Provide the [X, Y] coordinate of the cell's center where the given text is located.  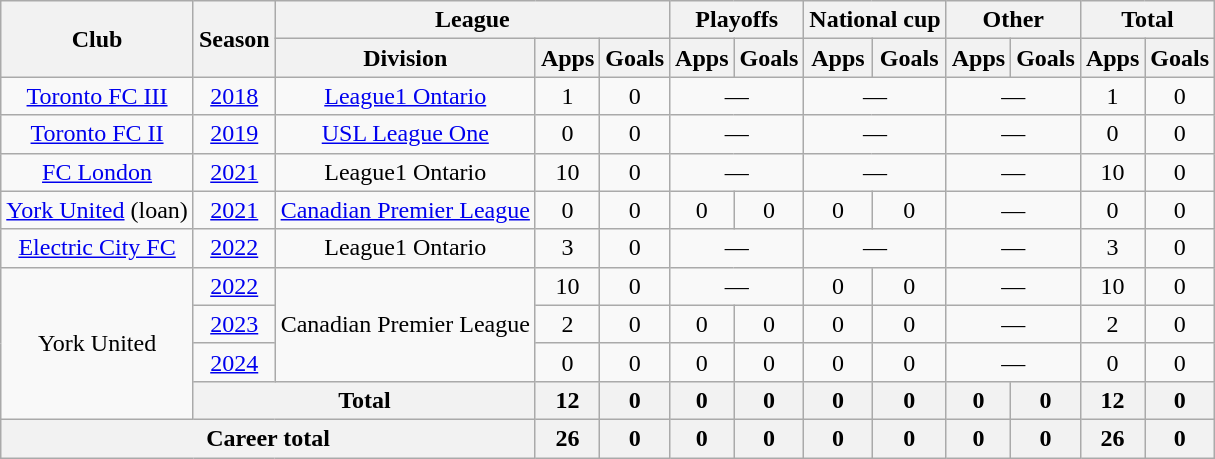
Career total [268, 438]
FC London [98, 172]
2023 [234, 324]
Season [234, 39]
Toronto FC III [98, 96]
League [472, 20]
2019 [234, 134]
National cup [875, 20]
2024 [234, 362]
2018 [234, 96]
USL League One [405, 134]
Division [405, 58]
Other [1013, 20]
Toronto FC II [98, 134]
Electric City FC [98, 248]
Playoffs [737, 20]
York United [98, 343]
Club [98, 39]
York United (loan) [98, 210]
